Return the (X, Y) coordinate for the center point of the cell that contains the specified text.  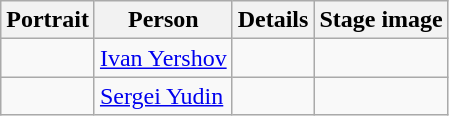
Ivan Yershov (163, 58)
Portrait (48, 20)
Sergei Yudin (163, 96)
Person (163, 20)
Stage image (381, 20)
Details (273, 20)
